From the cell containing the given text, extract its center point as (X, Y) coordinate. 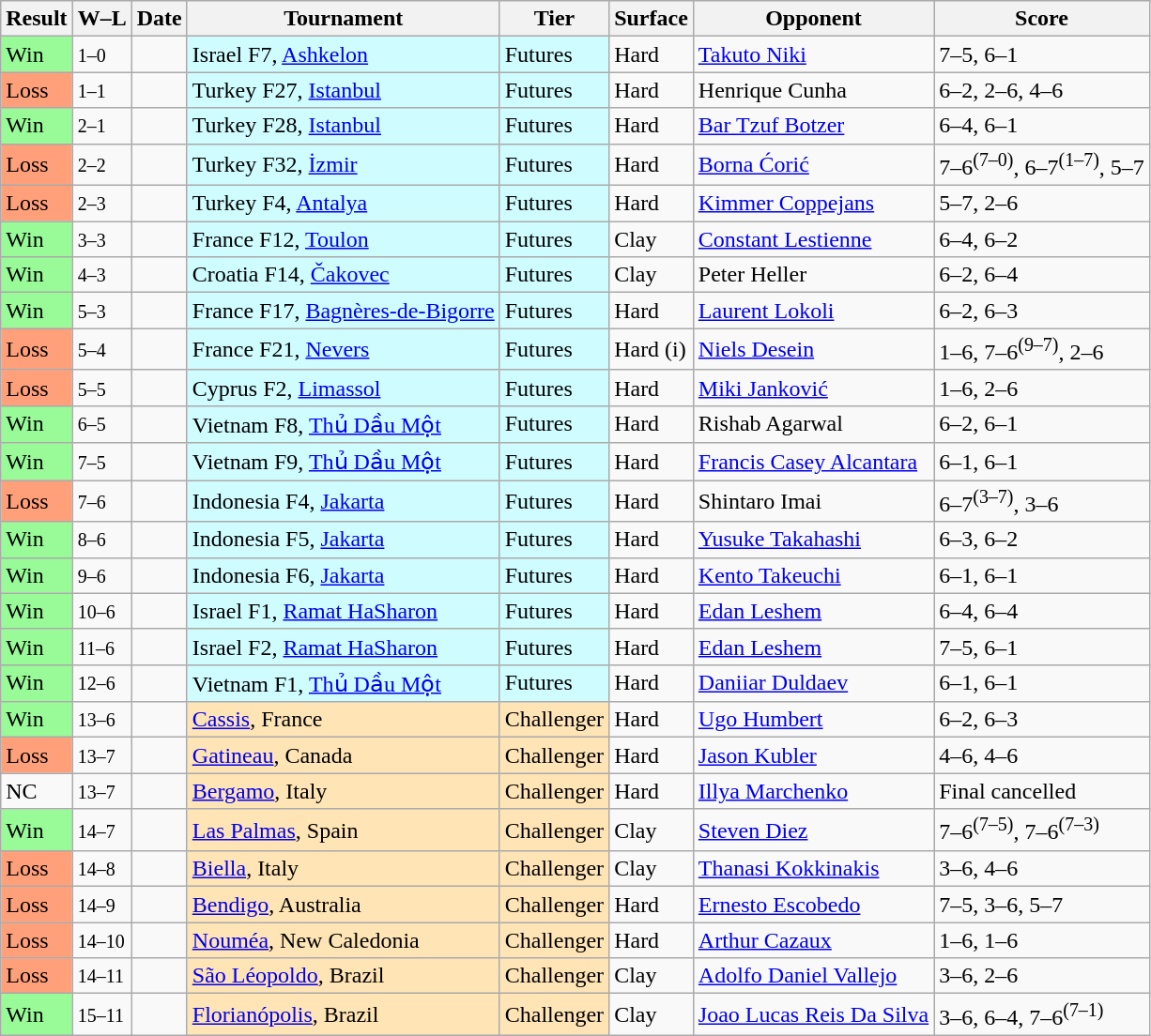
6–4, 6–4 (1042, 611)
8–6 (101, 540)
Yusuke Takahashi (813, 540)
Date (160, 19)
Final cancelled (1042, 791)
Nouméa, New Caledonia (344, 940)
Illya Marchenko (813, 791)
Vietnam F1, Thủ Dầu Một (344, 683)
Cassis, France (344, 720)
Arthur Cazaux (813, 940)
Vietnam F8, Thủ Dầu Một (344, 424)
Jason Kubler (813, 755)
Bergamo, Italy (344, 791)
14–8 (101, 869)
Kimmer Coppejans (813, 204)
Cyprus F2, Limassol (344, 388)
Tier (554, 19)
1–1 (101, 90)
7–6(7–5), 7–6(7–3) (1042, 830)
3–6, 4–6 (1042, 869)
7–5, 3–6, 5–7 (1042, 905)
Niels Desein (813, 349)
4–6, 4–6 (1042, 755)
Miki Janković (813, 388)
2–2 (101, 165)
Joao Lucas Reis Da Silva (813, 1015)
14–9 (101, 905)
Bendigo, Australia (344, 905)
Kento Takeuchi (813, 575)
Turkey F32, İzmir (344, 165)
Biella, Italy (344, 869)
3–6, 6–4, 7–6(7–1) (1042, 1015)
Gatineau, Canada (344, 755)
NC (37, 791)
Vietnam F9, Thủ Dầu Một (344, 462)
12–6 (101, 683)
7–6 (101, 501)
Indonesia F4, Jakarta (344, 501)
1–6, 7–6(9–7), 2–6 (1042, 349)
6–4, 6–2 (1042, 239)
6–2, 2–6, 4–6 (1042, 90)
3–3 (101, 239)
Shintaro Imai (813, 501)
Turkey F27, Istanbul (344, 90)
Francis Casey Alcantara (813, 462)
1–0 (101, 54)
5–7, 2–6 (1042, 204)
Borna Ćorić (813, 165)
France F21, Nevers (344, 349)
Opponent (813, 19)
São Léopoldo, Brazil (344, 976)
Turkey F28, Istanbul (344, 126)
6–2, 6–4 (1042, 275)
7–5 (101, 462)
10–6 (101, 611)
11–6 (101, 647)
W–L (101, 19)
Tournament (344, 19)
1–6, 1–6 (1042, 940)
Las Palmas, Spain (344, 830)
4–3 (101, 275)
Rishab Agarwal (813, 424)
Hard (i) (652, 349)
7–6(7–0), 6–7(1–7), 5–7 (1042, 165)
Florianópolis, Brazil (344, 1015)
5–4 (101, 349)
Score (1042, 19)
3–6, 2–6 (1042, 976)
14–7 (101, 830)
5–5 (101, 388)
Constant Lestienne (813, 239)
Israel F2, Ramat HaSharon (344, 647)
14–10 (101, 940)
Ugo Humbert (813, 720)
Laurent Lokoli (813, 311)
13–6 (101, 720)
6–7(3–7), 3–6 (1042, 501)
6–4, 6–1 (1042, 126)
France F17, Bagnères-de-Bigorre (344, 311)
14–11 (101, 976)
Daniiar Duldaev (813, 683)
Israel F1, Ramat HaSharon (344, 611)
Croatia F14, Čakovec (344, 275)
Henrique Cunha (813, 90)
1–6, 2–6 (1042, 388)
2–3 (101, 204)
Adolfo Daniel Vallejo (813, 976)
Thanasi Kokkinakis (813, 869)
Steven Diez (813, 830)
Bar Tzuf Botzer (813, 126)
Takuto Niki (813, 54)
9–6 (101, 575)
France F12, Toulon (344, 239)
Israel F7, Ashkelon (344, 54)
Peter Heller (813, 275)
6–5 (101, 424)
Indonesia F6, Jakarta (344, 575)
5–3 (101, 311)
2–1 (101, 126)
Turkey F4, Antalya (344, 204)
15–11 (101, 1015)
6–2, 6–1 (1042, 424)
Indonesia F5, Jakarta (344, 540)
Ernesto Escobedo (813, 905)
6–3, 6–2 (1042, 540)
Result (37, 19)
Surface (652, 19)
